Output the (x, y) coordinate of the center of the cell containing the given text.  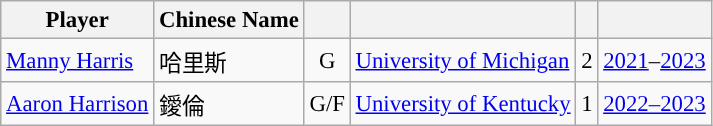
1 (587, 104)
2022–2023 (654, 104)
2021–2023 (654, 61)
University of Kentucky (463, 104)
Player (78, 20)
Chinese Name (229, 20)
Aaron Harrison (78, 104)
哈里斯 (229, 61)
G/F (327, 104)
University of Michigan (463, 61)
2 (587, 61)
G (327, 61)
Manny Harris (78, 61)
鑀倫 (229, 104)
